For the text-containing cell, return its midpoint in (x, y) coordinate format. 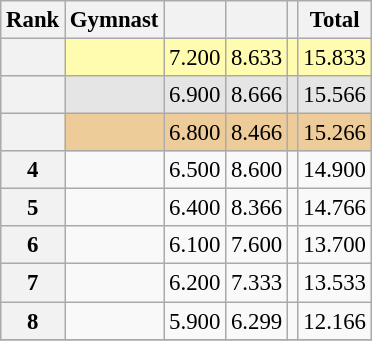
7.200 (195, 58)
6.800 (195, 133)
8.666 (257, 95)
Gymnast (114, 20)
14.900 (334, 170)
8 (33, 321)
8.466 (257, 133)
8.633 (257, 58)
5.900 (195, 321)
13.533 (334, 283)
Total (334, 20)
7.333 (257, 283)
6.100 (195, 245)
6.400 (195, 208)
12.166 (334, 321)
7 (33, 283)
14.766 (334, 208)
15.566 (334, 95)
6.200 (195, 283)
6.299 (257, 321)
6 (33, 245)
15.833 (334, 58)
5 (33, 208)
13.700 (334, 245)
7.600 (257, 245)
Rank (33, 20)
15.266 (334, 133)
6.500 (195, 170)
8.366 (257, 208)
8.600 (257, 170)
6.900 (195, 95)
4 (33, 170)
